Find where the given text appears and provide that cell's center as (X, Y) coordinate. 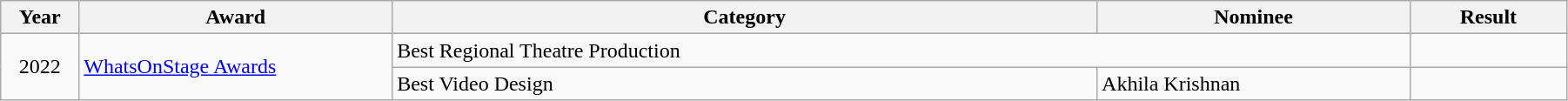
Best Regional Theatre Production (901, 50)
2022 (40, 67)
WhatsOnStage Awards (236, 67)
Award (236, 17)
Best Video Design (745, 84)
Category (745, 17)
Nominee (1254, 17)
Result (1488, 17)
Akhila Krishnan (1254, 84)
Year (40, 17)
